Output the [X, Y] coordinate of the center of the cell containing the given text.  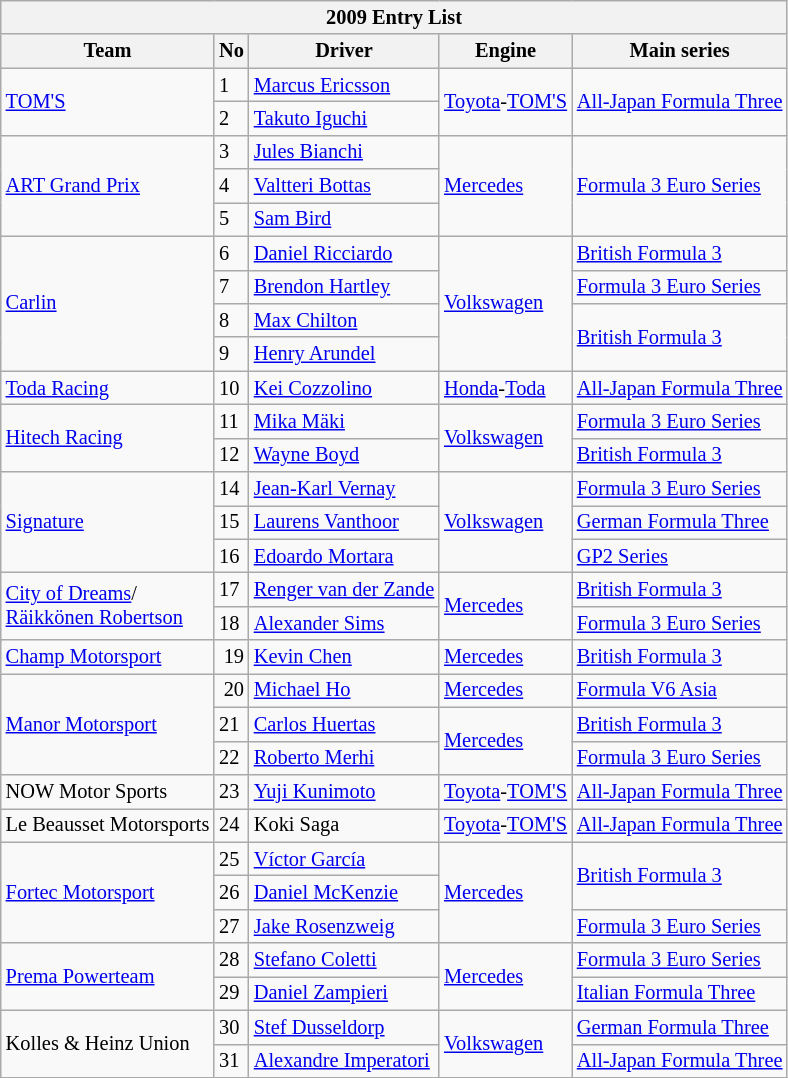
16 [232, 556]
29 [232, 993]
Koki Saga [344, 825]
Italian Formula Three [680, 993]
4 [232, 186]
Mika Mäki [344, 421]
Hitech Racing [108, 438]
ART Grand Prix [108, 186]
7 [232, 287]
25 [232, 859]
Renger van der Zande [344, 589]
Le Beausset Motorsports [108, 825]
Team [108, 51]
9 [232, 354]
28 [232, 960]
No [232, 51]
5 [232, 219]
27 [232, 926]
18 [232, 623]
Max Chilton [344, 320]
Yuji Kunimoto [344, 791]
Formula V6 Asia [680, 690]
26 [232, 892]
22 [232, 758]
Honda-Toda [506, 388]
11 [232, 421]
Signature [108, 522]
17 [232, 589]
Víctor García [344, 859]
2 [232, 118]
NOW Motor Sports [108, 791]
Edoardo Mortara [344, 556]
12 [232, 455]
2009 Entry List [394, 17]
Takuto Iguchi [344, 118]
Daniel Ricciardo [344, 253]
14 [232, 489]
Jules Bianchi [344, 152]
Kei Cozzolino [344, 388]
Brendon Hartley [344, 287]
Carlos Huertas [344, 724]
Stef Dusseldorp [344, 1027]
Stefano Coletti [344, 960]
Valtteri Bottas [344, 186]
10 [232, 388]
Jean-Karl Vernay [344, 489]
6 [232, 253]
Prema Powerteam [108, 976]
Engine [506, 51]
31 [232, 1061]
Kevin Chen [344, 657]
23 [232, 791]
8 [232, 320]
21 [232, 724]
Kolles & Heinz Union [108, 1044]
Carlin [108, 304]
Sam Bird [344, 219]
3 [232, 152]
24 [232, 825]
Manor Motorsport [108, 724]
GP2 Series [680, 556]
Alexander Sims [344, 623]
Champ Motorsport [108, 657]
Daniel Zampieri [344, 993]
20 [232, 690]
City of Dreams/Räikkönen Robertson [108, 606]
Fortec Motorsport [108, 892]
Toda Racing [108, 388]
Alexandre Imperatori [344, 1061]
Michael Ho [344, 690]
Marcus Ericsson [344, 85]
Wayne Boyd [344, 455]
Main series [680, 51]
Daniel McKenzie [344, 892]
TOM'S [108, 102]
Laurens Vanthoor [344, 522]
Roberto Merhi [344, 758]
15 [232, 522]
19 [232, 657]
30 [232, 1027]
Driver [344, 51]
1 [232, 85]
Jake Rosenzweig [344, 926]
Henry Arundel [344, 354]
